Search for the cell housing the specified text and yield its (X, Y) center coordinate. 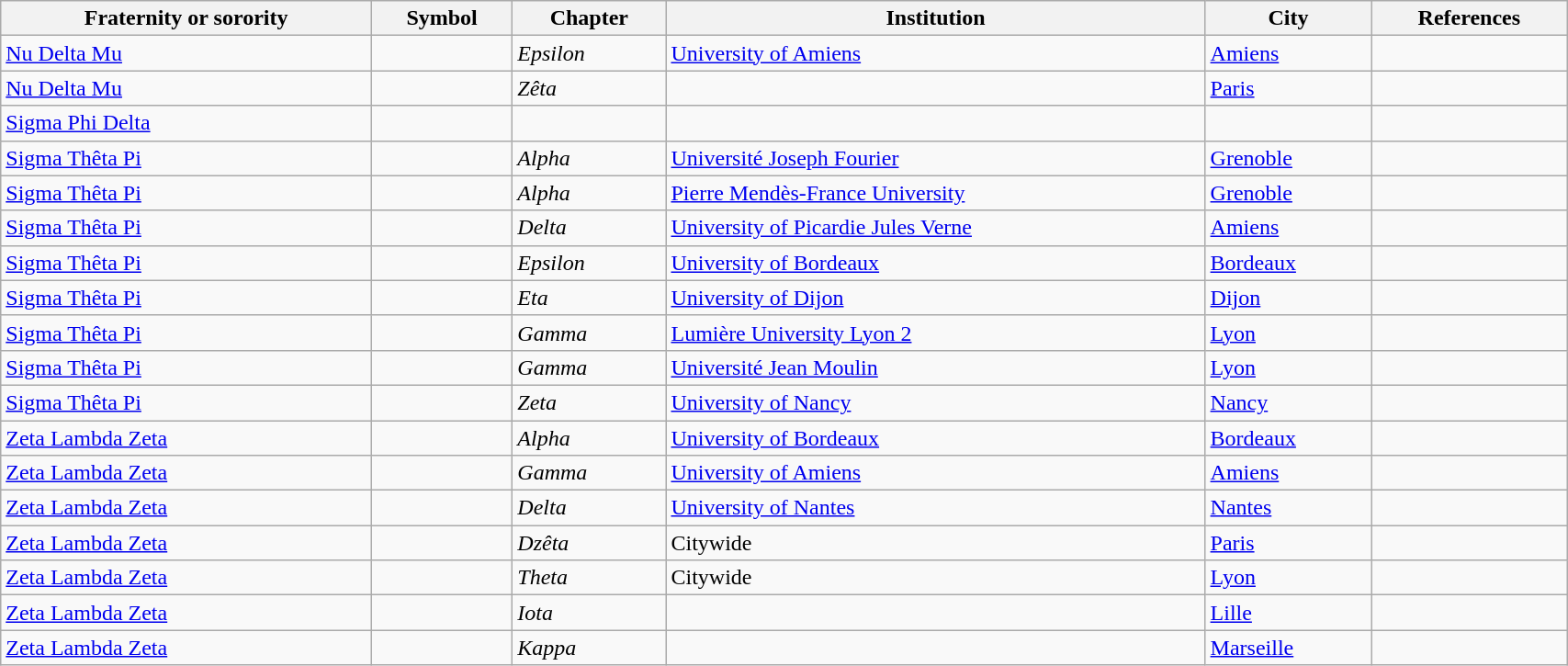
Fraternity or sorority (186, 18)
University of Nantes (935, 508)
Université Joseph Fourier (935, 158)
Chapter (590, 18)
Pierre Mendès-France University (935, 193)
Nantes (1288, 508)
Dzêta (590, 543)
Eta (590, 298)
Zêta (590, 88)
References (1470, 18)
Nancy (1288, 402)
Zeta (590, 402)
Symbol (441, 18)
University of Picardie Jules Verne (935, 228)
Institution (935, 18)
Lumière University Lyon 2 (935, 333)
Marseille (1288, 648)
Université Jean Moulin (935, 367)
Dijon (1288, 298)
University of Nancy (935, 402)
Lille (1288, 613)
University of Dijon (935, 298)
Iota (590, 613)
Theta (590, 578)
Kappa (590, 648)
City (1288, 18)
Sigma Phi Delta (186, 123)
